Locate the cell with the specified text and output its (x, y) center coordinate. 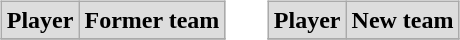
New team (402, 20)
Former team (152, 20)
